Determine the [X, Y] coordinate at the center of the cell enclosing the given text.  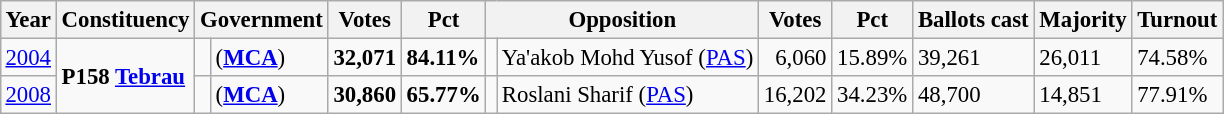
84.11% [444, 57]
2004 [28, 57]
65.77% [444, 95]
77.91% [1178, 95]
15.89% [872, 57]
14,851 [1083, 95]
26,011 [1083, 57]
32,071 [364, 57]
48,700 [974, 95]
Turnout [1178, 20]
2008 [28, 95]
Year [28, 20]
34.23% [872, 95]
Opposition [622, 20]
Government [262, 20]
Majority [1083, 20]
74.58% [1178, 57]
39,261 [974, 57]
6,060 [796, 57]
Roslani Sharif (PAS) [628, 95]
Ya'akob Mohd Yusof (PAS) [628, 57]
Constituency [125, 20]
30,860 [364, 95]
P158 Tebrau [125, 76]
16,202 [796, 95]
Ballots cast [974, 20]
